Locate the cell with the specified text and output its [X, Y] center coordinate. 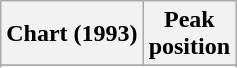
Peakposition [189, 34]
Chart (1993) [72, 34]
